Return the [x, y] coordinate for the center point of the cell that contains the specified text.  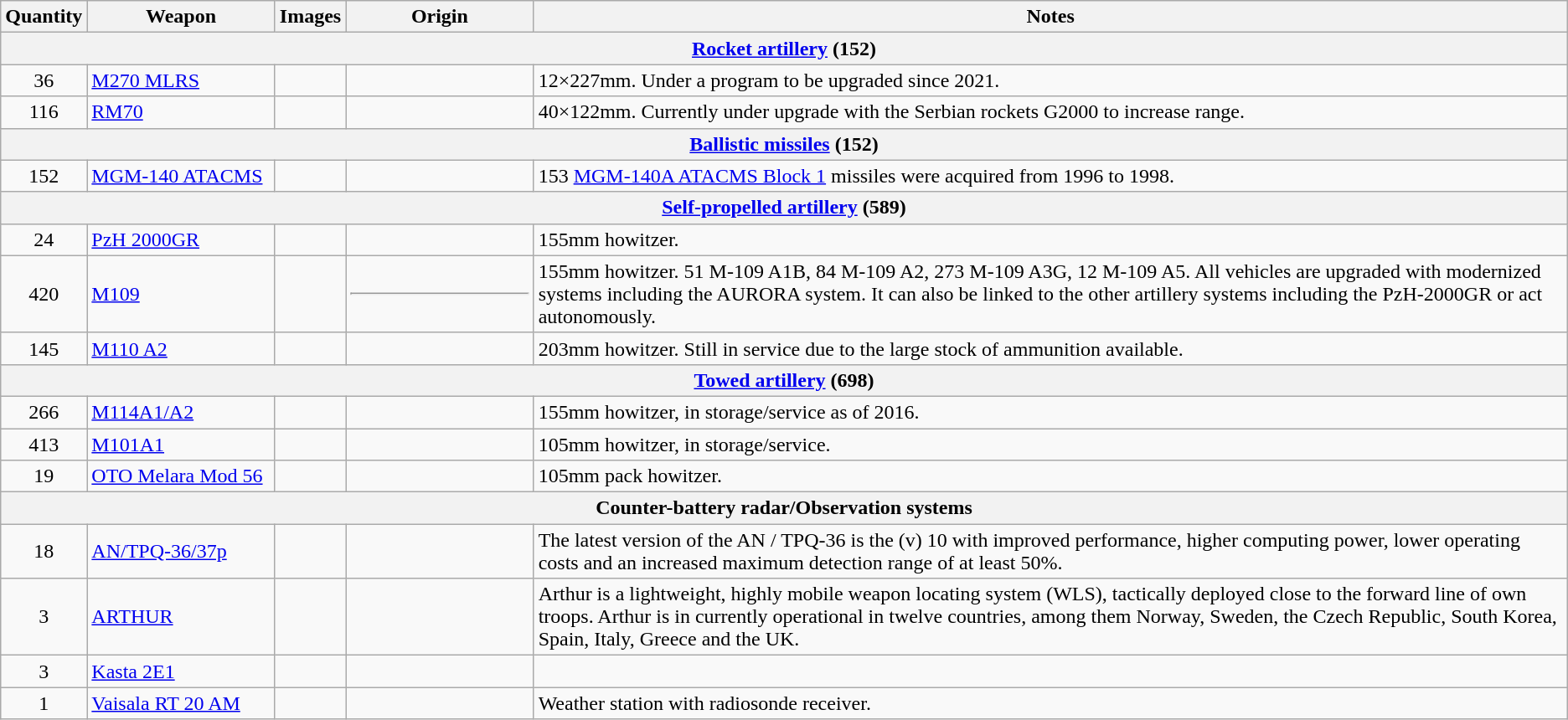
18 [44, 551]
40×122mm. Currently under upgrade with the Serbian rockets G2000 to increase range. [1050, 112]
Quantity [44, 17]
Notes [1050, 17]
Kasta 2E1 [181, 671]
420 [44, 294]
M110 A2 [181, 348]
M270 MLRS [181, 80]
24 [44, 239]
155mm howitzer, in storage/service as of 2016. [1050, 412]
PzH 2000GR [181, 239]
145 [44, 348]
266 [44, 412]
MGM-140 ATACMS [181, 176]
OTO Melara Mod 56 [181, 476]
105mm pack howitzer. [1050, 476]
105mm howitzer, in storage/service. [1050, 445]
413 [44, 445]
Rocket artillery (152) [784, 49]
Counter-battery radar/Observation systems [784, 508]
203mm howitzer. Still in service due to the large stock of ammunition available. [1050, 348]
Origin [440, 17]
Towed artillery (698) [784, 380]
Vaisala RT 20 AM [181, 703]
Self-propelled artillery (589) [784, 208]
1 [44, 703]
Weather station with radiosonde receiver. [1050, 703]
M109 [181, 294]
116 [44, 112]
AN/TPQ-36/37p [181, 551]
ARTHUR [181, 617]
RM70 [181, 112]
19 [44, 476]
155mm howitzer. [1050, 239]
Μ114Α1/Α2 [181, 412]
Images [310, 17]
12×227mm. Under a program to be upgraded since 2021. [1050, 80]
Weapon [181, 17]
M101Α1 [181, 445]
Ballistic missiles (152) [784, 144]
36 [44, 80]
153 MGM-140A ATACMS Block 1 missiles were acquired from 1996 to 1998. [1050, 176]
152 [44, 176]
